For the text-containing cell, return its midpoint in (x, y) coordinate format. 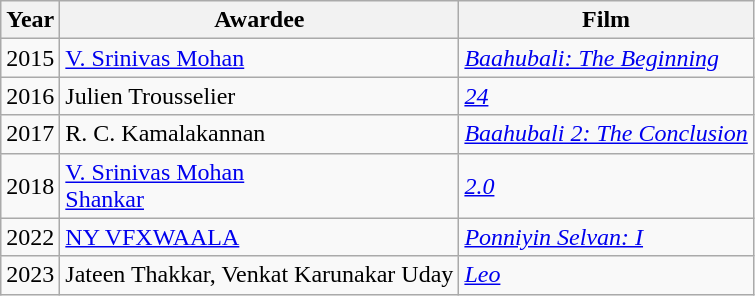
Baahubali 2: The Conclusion (606, 134)
Baahubali: The Beginning (606, 58)
Jateen Thakkar, Venkat Karunakar Uday (260, 275)
NY VFXWAALA (260, 237)
V. Srinivas Mohan (260, 58)
Julien Trousselier (260, 96)
V. Srinivas MohanShankar (260, 186)
2023 (30, 275)
2018 (30, 186)
Film (606, 20)
Leo (606, 275)
R. C. Kamalakannan (260, 134)
2015 (30, 58)
2016 (30, 96)
24 (606, 96)
Year (30, 20)
2022 (30, 237)
Ponniyin Selvan: I (606, 237)
Awardee (260, 20)
2017 (30, 134)
2.0 (606, 186)
